Pinpoint the cell where the given text exists, returning its [X, Y] midpoint coordinate. 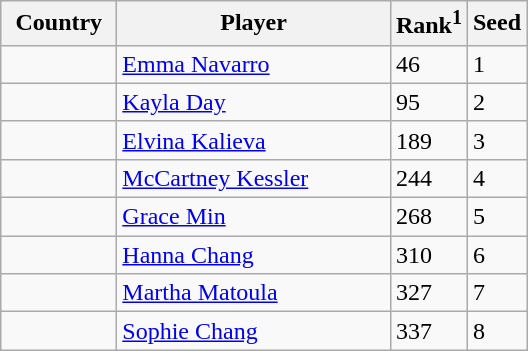
Player [254, 24]
310 [428, 255]
7 [496, 293]
244 [428, 178]
Kayla Day [254, 102]
6 [496, 255]
Country [59, 24]
5 [496, 217]
McCartney Kessler [254, 178]
268 [428, 217]
Seed [496, 24]
Hanna Chang [254, 255]
Sophie Chang [254, 331]
8 [496, 331]
189 [428, 140]
Emma Navarro [254, 64]
337 [428, 331]
1 [496, 64]
Elvina Kalieva [254, 140]
2 [496, 102]
4 [496, 178]
Martha Matoula [254, 293]
3 [496, 140]
46 [428, 64]
327 [428, 293]
Rank1 [428, 24]
Grace Min [254, 217]
95 [428, 102]
